Capture the cell that displays the provided text and extract its [x, y] central coordinate. 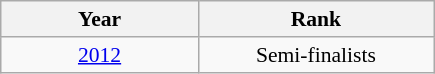
2012 [100, 55]
Year [100, 19]
Rank [316, 19]
Semi-finalists [316, 55]
